Provide the [x, y] coordinate of the cell's center where the given text is located.  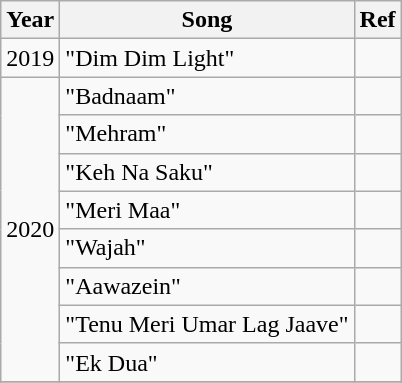
Year [30, 20]
"Badnaam" [207, 96]
"Meri Maa" [207, 210]
"Wajah" [207, 248]
Song [207, 20]
"Keh Na Saku" [207, 172]
2019 [30, 58]
2020 [30, 229]
"Ek Dua" [207, 362]
Ref [378, 20]
"Tenu Meri Umar Lag Jaave" [207, 324]
"Aawazein" [207, 286]
"Dim Dim Light" [207, 58]
"Mehram" [207, 134]
